Locate the cell with the specified text and output its (X, Y) center coordinate. 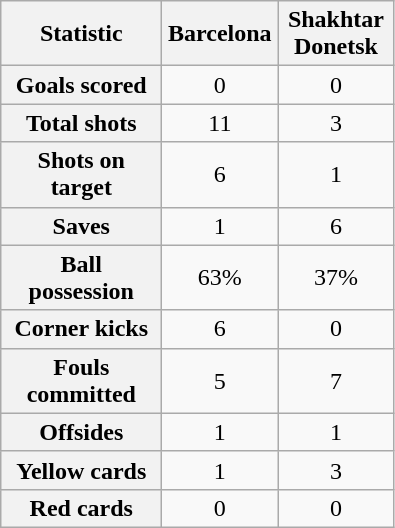
Fouls committed (82, 380)
Yellow cards (82, 470)
Corner kicks (82, 329)
Shots on target (82, 174)
Red cards (82, 508)
Barcelona (220, 34)
Ball possession (82, 278)
Offsides (82, 432)
Saves (82, 226)
11 (220, 123)
Statistic (82, 34)
37% (336, 278)
7 (336, 380)
Goals scored (82, 85)
Shakhtar Donetsk (336, 34)
5 (220, 380)
63% (220, 278)
Total shots (82, 123)
